Scan for the cell matching the given text and deliver its [x, y] coordinate at center. 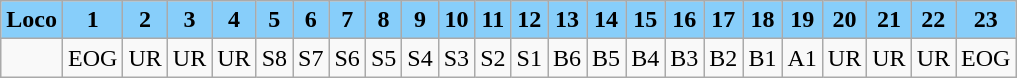
8 [383, 20]
B4 [646, 58]
B3 [684, 58]
4 [234, 20]
18 [762, 20]
16 [684, 20]
12 [529, 20]
21 [889, 20]
6 [311, 20]
S5 [383, 58]
B6 [568, 58]
S6 [347, 58]
9 [420, 20]
A1 [802, 58]
10 [456, 20]
S1 [529, 58]
20 [844, 20]
15 [646, 20]
2 [145, 20]
Loco [32, 20]
19 [802, 20]
B5 [606, 58]
B2 [724, 58]
S4 [420, 58]
3 [189, 20]
7 [347, 20]
22 [933, 20]
S7 [311, 58]
14 [606, 20]
S8 [274, 58]
17 [724, 20]
1 [92, 20]
B1 [762, 58]
S2 [493, 58]
S3 [456, 58]
13 [568, 20]
23 [986, 20]
11 [493, 20]
5 [274, 20]
